Return the [x, y] coordinate for the center point of the cell that contains the specified text.  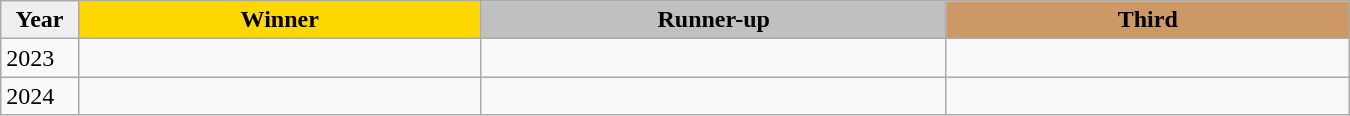
Year [40, 20]
Third [1148, 20]
2023 [40, 58]
Runner-up [714, 20]
2024 [40, 96]
Winner [280, 20]
